Identify which cell holds the provided text, then report its [x, y] central coordinate. 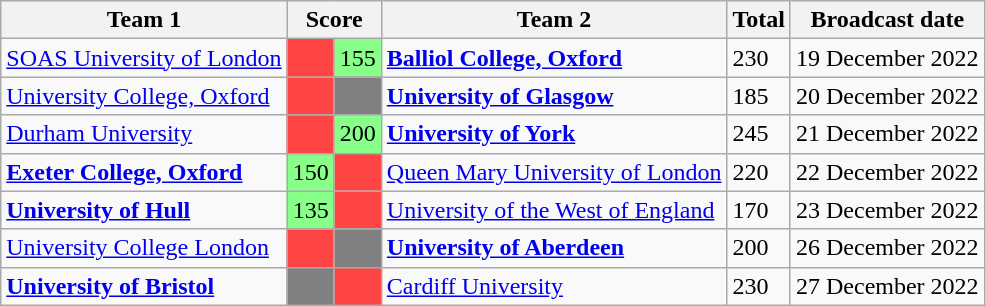
22 December 2022 [887, 172]
Balliol College, Oxford [554, 58]
185 [759, 96]
170 [759, 210]
University of Hull [144, 210]
University of Aberdeen [554, 248]
Score [334, 20]
27 December 2022 [887, 286]
19 December 2022 [887, 58]
Cardiff University [554, 286]
Queen Mary University of London [554, 172]
SOAS University of London [144, 58]
23 December 2022 [887, 210]
245 [759, 134]
University College London [144, 248]
Durham University [144, 134]
University College, Oxford [144, 96]
University of York [554, 134]
Broadcast date [887, 20]
150 [310, 172]
21 December 2022 [887, 134]
220 [759, 172]
University of Glasgow [554, 96]
Total [759, 20]
Exeter College, Oxford [144, 172]
University of Bristol [144, 286]
University of the West of England [554, 210]
Team 2 [554, 20]
155 [358, 58]
135 [310, 210]
Team 1 [144, 20]
20 December 2022 [887, 96]
26 December 2022 [887, 248]
